Scan for the cell matching the given text and deliver its [X, Y] coordinate at center. 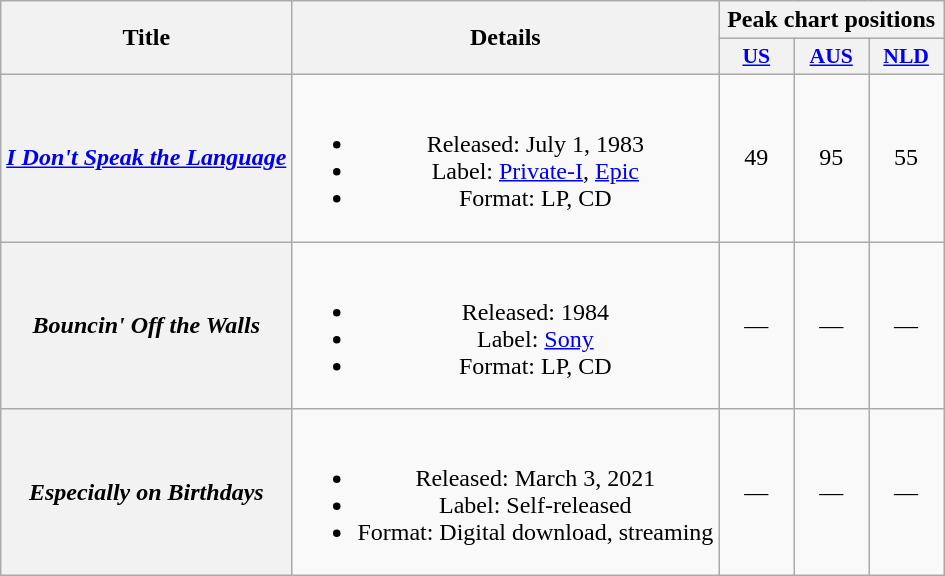
Details [506, 38]
49 [756, 158]
95 [832, 158]
Released: March 3, 2021Label: Self-releasedFormat: Digital download, streaming [506, 492]
I Don't Speak the Language [146, 158]
Bouncin' Off the Walls [146, 326]
AUS [832, 57]
NLD [906, 57]
Released: 1984Label: SonyFormat: LP, CD [506, 326]
Title [146, 38]
US [756, 57]
Peak chart positions [832, 20]
55 [906, 158]
Especially on Birthdays [146, 492]
Released: July 1, 1983Label: Private-I, EpicFormat: LP, CD [506, 158]
